Scan for the cell matching the given text and deliver its [x, y] coordinate at center. 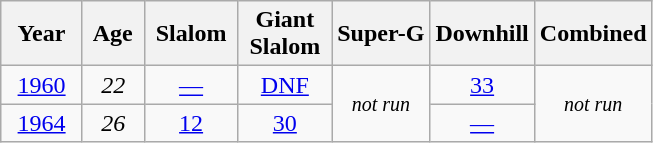
DNF [285, 85]
Giant Slalom [285, 34]
1960 [42, 85]
26 [113, 123]
Year [42, 34]
30 [285, 123]
22 [113, 85]
Downhill [482, 34]
12 [191, 123]
1964 [42, 123]
33 [482, 85]
Age [113, 34]
Combined [593, 34]
Super-G [381, 34]
Slalom [191, 34]
